Extract the [X, Y] coordinate from the center of the cell holding the provided text.  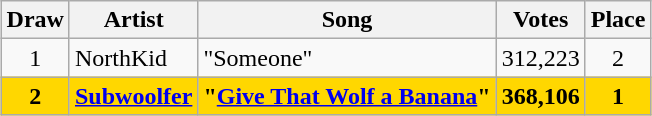
Votes [540, 20]
Artist [133, 20]
Place [618, 20]
Subwoolfer [133, 96]
NorthKid [133, 58]
Draw [35, 20]
"Give That Wolf a Banana" [347, 96]
"Someone" [347, 58]
312,223 [540, 58]
Song [347, 20]
368,106 [540, 96]
